From the cell containing the given text, extract its center point as [x, y] coordinate. 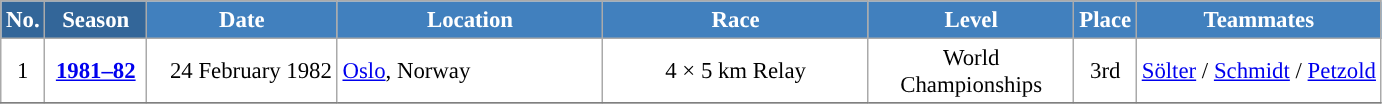
3rd [1105, 72]
Sölter / Schmidt / Petzold [1258, 72]
Place [1105, 20]
No. [23, 20]
1 [23, 72]
Race [736, 20]
Oslo, Norway [470, 72]
24 February 1982 [242, 72]
1981–82 [96, 72]
Teammates [1258, 20]
4 × 5 km Relay [736, 72]
Level [971, 20]
Location [470, 20]
Date [242, 20]
World Championships [971, 72]
Season [96, 20]
